From the cell containing the given text, extract its center point as [x, y] coordinate. 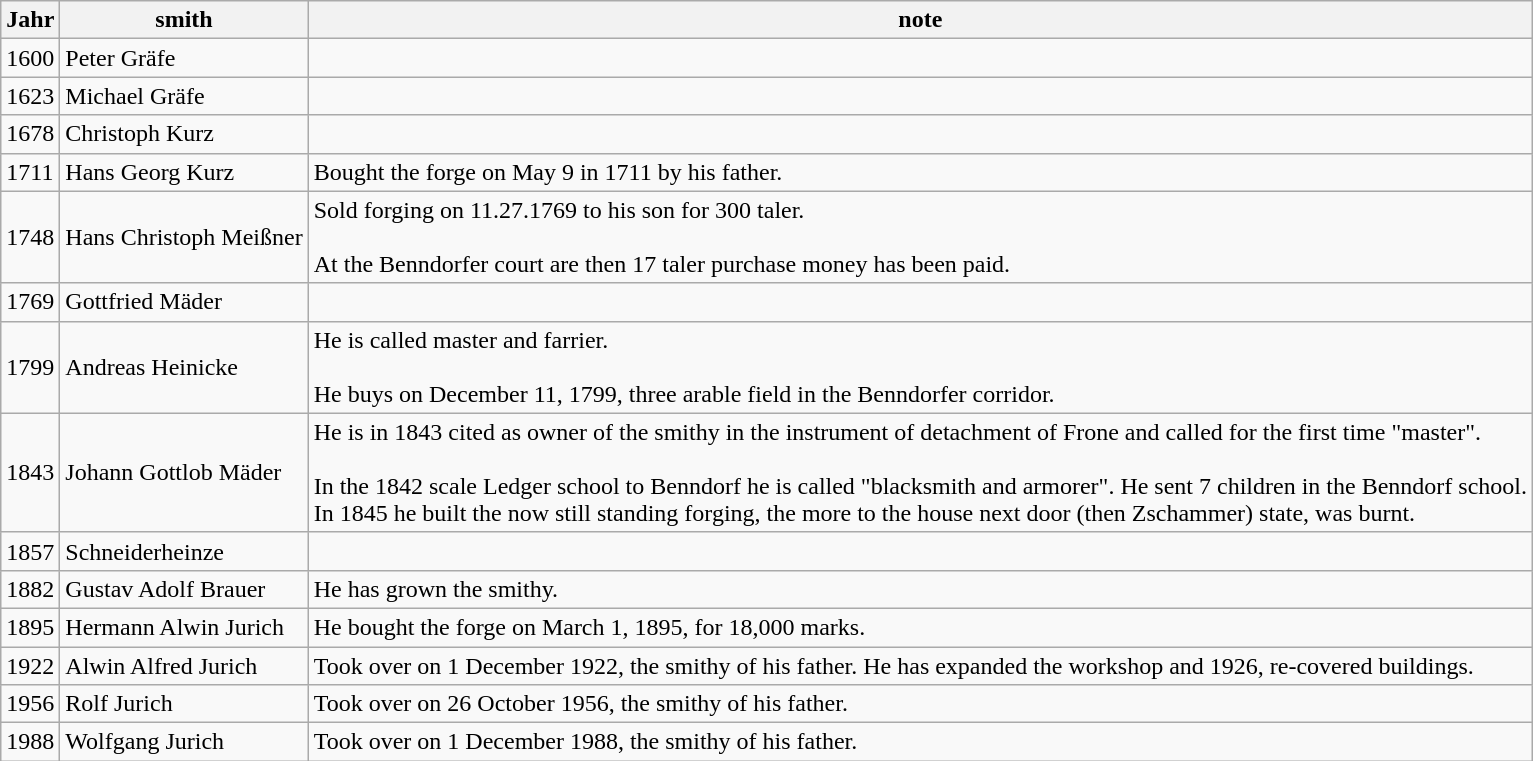
1623 [30, 96]
Took over on 1 December 1922, the smithy of his father. He has expanded the workshop and 1926, re-covered buildings. [920, 665]
Wolfgang Jurich [184, 742]
Sold forging on 11.27.1769 to his son for 300 taler. At the Benndorfer court are then 17 taler purchase money has been paid. [920, 237]
Hans Christoph Meißner [184, 237]
Bought the forge on May 9 in 1711 by his father. [920, 172]
Took over on 1 December 1988, the smithy of his father. [920, 742]
1882 [30, 589]
Hans Georg Kurz [184, 172]
smith [184, 20]
Michael Gräfe [184, 96]
Hermann Alwin Jurich [184, 627]
1857 [30, 551]
He bought the forge on March 1, 1895, for 18,000 marks. [920, 627]
Took over on 26 October 1956, the smithy of his father. [920, 704]
1711 [30, 172]
Peter Gräfe [184, 58]
1843 [30, 472]
Christoph Kurz [184, 134]
He has grown the smithy. [920, 589]
1678 [30, 134]
Gustav Adolf Brauer [184, 589]
1748 [30, 237]
Andreas Heinicke [184, 367]
1600 [30, 58]
Jahr [30, 20]
1895 [30, 627]
1956 [30, 704]
note [920, 20]
1799 [30, 367]
1769 [30, 302]
He is called master and farrier. He buys on December 11, 1799, three arable field in the Benndorfer corridor. [920, 367]
Rolf Jurich [184, 704]
Schneiderheinze [184, 551]
1922 [30, 665]
Alwin Alfred Jurich [184, 665]
Johann Gottlob Mäder [184, 472]
1988 [30, 742]
Gottfried Mäder [184, 302]
